Locate the cell with the specified text and output its [x, y] center coordinate. 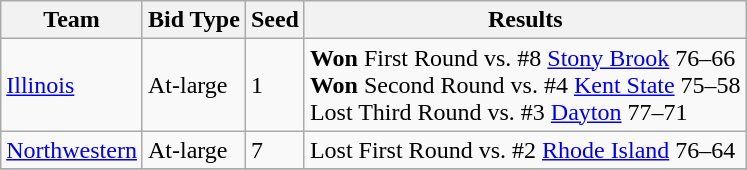
Seed [274, 20]
Won First Round vs. #8 Stony Brook 76–66 Won Second Round vs. #4 Kent State 75–58 Lost Third Round vs. #3 Dayton 77–71 [525, 85]
7 [274, 150]
Northwestern [72, 150]
Illinois [72, 85]
Team [72, 20]
1 [274, 85]
Bid Type [194, 20]
Lost First Round vs. #2 Rhode Island 76–64 [525, 150]
Results [525, 20]
